Pinpoint the cell where the given text exists, returning its (X, Y) midpoint coordinate. 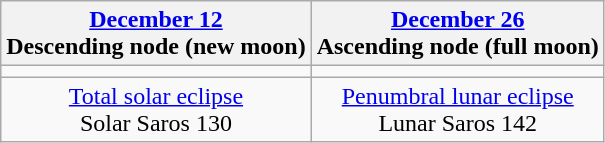
Penumbral lunar eclipseLunar Saros 142 (458, 110)
December 26Ascending node (full moon) (458, 34)
December 12Descending node (new moon) (156, 34)
Total solar eclipseSolar Saros 130 (156, 110)
